Locate the cell with the specified text and output its (X, Y) center coordinate. 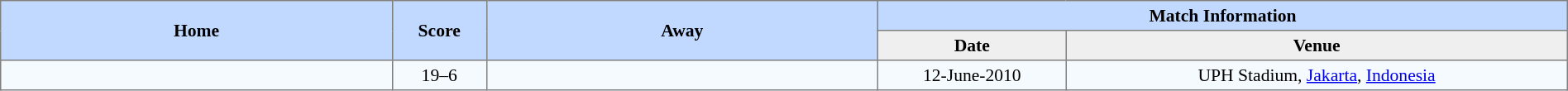
Score (439, 31)
Venue (1317, 45)
Date (973, 45)
12-June-2010 (973, 75)
Match Information (1223, 16)
Home (197, 31)
UPH Stadium, Jakarta, Indonesia (1317, 75)
19–6 (439, 75)
Away (682, 31)
